Provide the (x, y) coordinate of the cell's center where the given text is located.  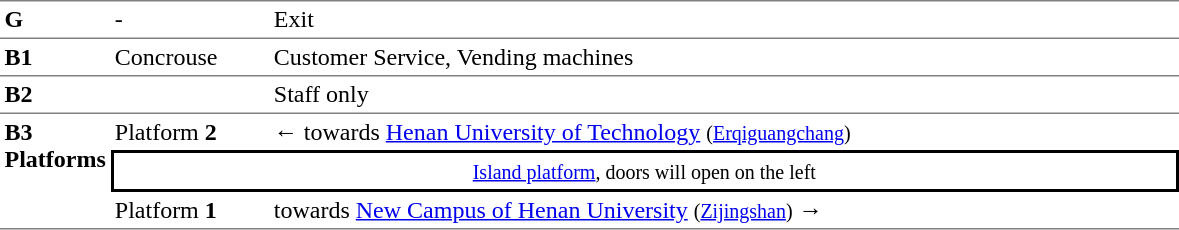
Exit (724, 19)
- (190, 19)
towards New Campus of Henan University (Zijingshan) → (724, 211)
G (55, 19)
Staff only (724, 95)
Platform 2 (190, 132)
← towards Henan University of Technology (Erqiguangchang) (724, 132)
B3Platforms (55, 172)
Customer Service, Vending machines (724, 58)
Island platform, doors will open on the left (644, 171)
B1 (55, 58)
Platform 1 (190, 211)
Concrouse (190, 58)
B2 (55, 95)
